From the cell containing the given text, extract its center point as [x, y] coordinate. 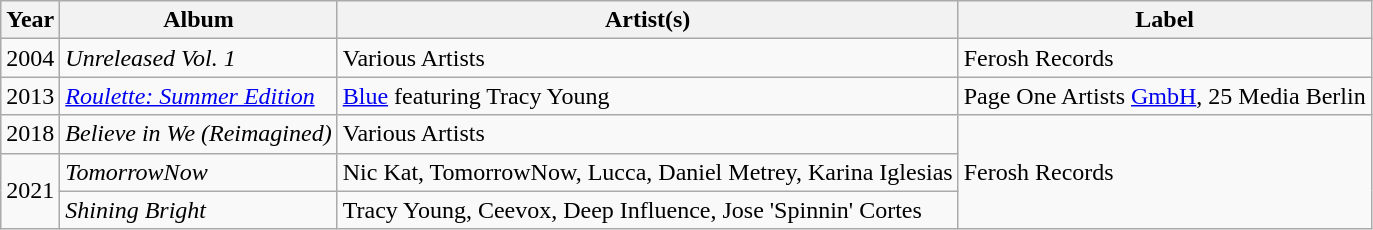
Believe in We (Reimagined) [198, 134]
Artist(s) [648, 20]
Unreleased Vol. 1 [198, 58]
Year [30, 20]
Tracy Young, Ceevox, Deep Influence, Jose 'Spinnin' Cortes [648, 210]
2021 [30, 191]
TomorrowNow [198, 172]
Page One Artists GmbH, 25 Media Berlin [1164, 96]
Nic Kat, TomorrowNow, Lucca, Daniel Metrey, Karina Iglesias [648, 172]
Roulette: Summer Edition [198, 96]
Blue featuring Tracy Young [648, 96]
Shining Bright [198, 210]
2018 [30, 134]
2013 [30, 96]
Label [1164, 20]
Album [198, 20]
2004 [30, 58]
